Provide the [x, y] coordinate of the cell's center where the given text is located.  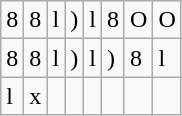
x [36, 96]
